Find where the given text appears and provide that cell's center as (X, Y) coordinate. 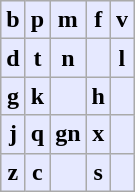
q (37, 134)
f (98, 20)
n (68, 58)
g (13, 96)
x (98, 134)
d (13, 58)
h (98, 96)
v (122, 20)
s (98, 172)
z (13, 172)
k (37, 96)
m (68, 20)
p (37, 20)
l (122, 58)
j (13, 134)
gn (68, 134)
b (13, 20)
c (37, 172)
t (37, 58)
